Search for the cell housing the specified text and yield its (X, Y) center coordinate. 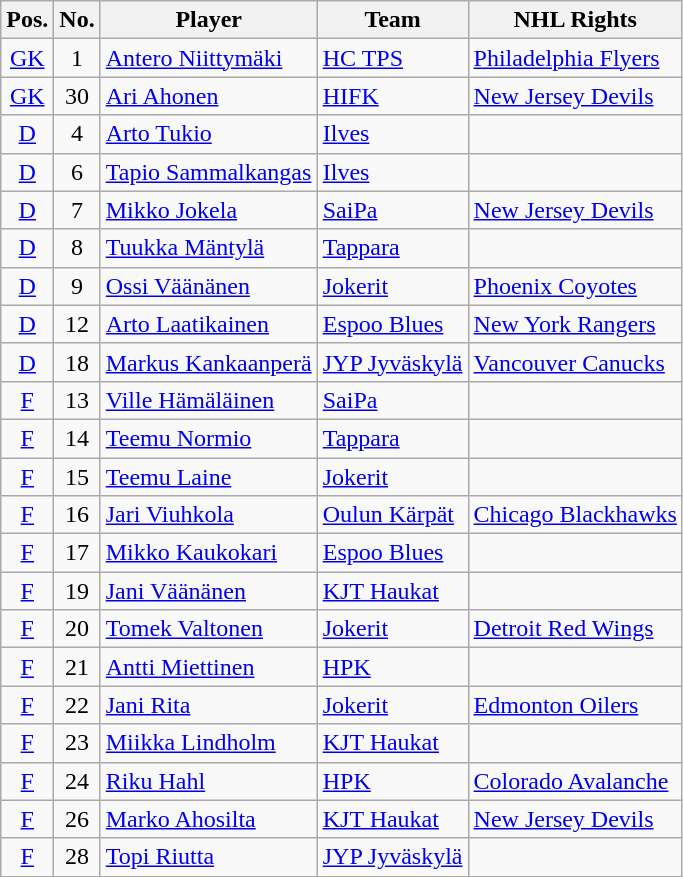
1 (77, 58)
Tuukka Mäntylä (208, 248)
New York Rangers (575, 324)
23 (77, 743)
Vancouver Canucks (575, 362)
17 (77, 553)
24 (77, 781)
Player (208, 20)
7 (77, 210)
14 (77, 438)
28 (77, 857)
Phoenix Coyotes (575, 286)
Antero Niittymäki (208, 58)
Detroit Red Wings (575, 629)
Team (392, 20)
20 (77, 629)
Jari Viuhkola (208, 515)
Mikko Jokela (208, 210)
9 (77, 286)
8 (77, 248)
Markus Kankaanperä (208, 362)
Pos. (28, 20)
Antti Miettinen (208, 667)
Arto Laatikainen (208, 324)
18 (77, 362)
Mikko Kaukokari (208, 553)
4 (77, 134)
Chicago Blackhawks (575, 515)
6 (77, 172)
19 (77, 591)
22 (77, 705)
13 (77, 400)
Colorado Avalanche (575, 781)
NHL Rights (575, 20)
Oulun Kärpät (392, 515)
12 (77, 324)
Miikka Lindholm (208, 743)
HIFK (392, 96)
Ossi Väänänen (208, 286)
Teemu Normio (208, 438)
Philadelphia Flyers (575, 58)
Arto Tukio (208, 134)
No. (77, 20)
Edmonton Oilers (575, 705)
Marko Ahosilta (208, 819)
30 (77, 96)
Riku Hahl (208, 781)
26 (77, 819)
Jani Rita (208, 705)
Ari Ahonen (208, 96)
HC TPS (392, 58)
Ville Hämäläinen (208, 400)
21 (77, 667)
Jani Väänänen (208, 591)
16 (77, 515)
Tomek Valtonen (208, 629)
Tapio Sammalkangas (208, 172)
15 (77, 477)
Topi Riutta (208, 857)
Teemu Laine (208, 477)
